Determine the [x, y] coordinate at the center of the cell enclosing the given text.  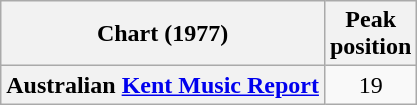
Peakposition [370, 34]
19 [370, 85]
Chart (1977) [163, 34]
Australian Kent Music Report [163, 85]
